Identify which cell holds the provided text, then report its [X, Y] central coordinate. 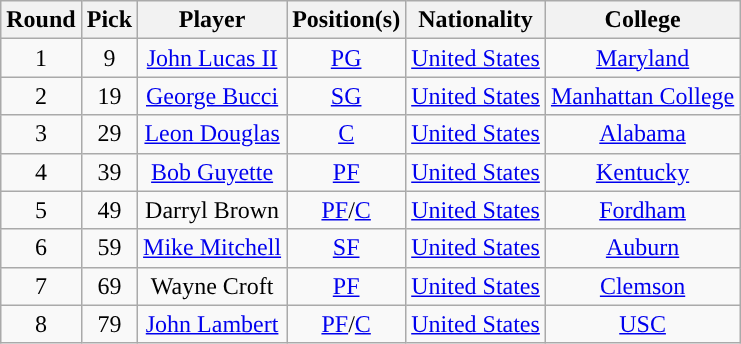
9 [109, 58]
Pick [109, 20]
29 [109, 134]
SF [346, 248]
3 [41, 134]
George Bucci [212, 96]
PG [346, 58]
Leon Douglas [212, 134]
79 [109, 324]
Round [41, 20]
Fordham [642, 210]
C [346, 134]
John Lucas II [212, 58]
Mike Mitchell [212, 248]
39 [109, 172]
6 [41, 248]
49 [109, 210]
Darryl Brown [212, 210]
69 [109, 286]
Wayne Croft [212, 286]
Kentucky [642, 172]
59 [109, 248]
Maryland [642, 58]
College [642, 20]
Position(s) [346, 20]
2 [41, 96]
Nationality [476, 20]
7 [41, 286]
Player [212, 20]
John Lambert [212, 324]
Bob Guyette [212, 172]
8 [41, 324]
Manhattan College [642, 96]
USC [642, 324]
Alabama [642, 134]
19 [109, 96]
SG [346, 96]
4 [41, 172]
Clemson [642, 286]
Auburn [642, 248]
1 [41, 58]
5 [41, 210]
